Find where the given text appears and provide that cell's center as [x, y] coordinate. 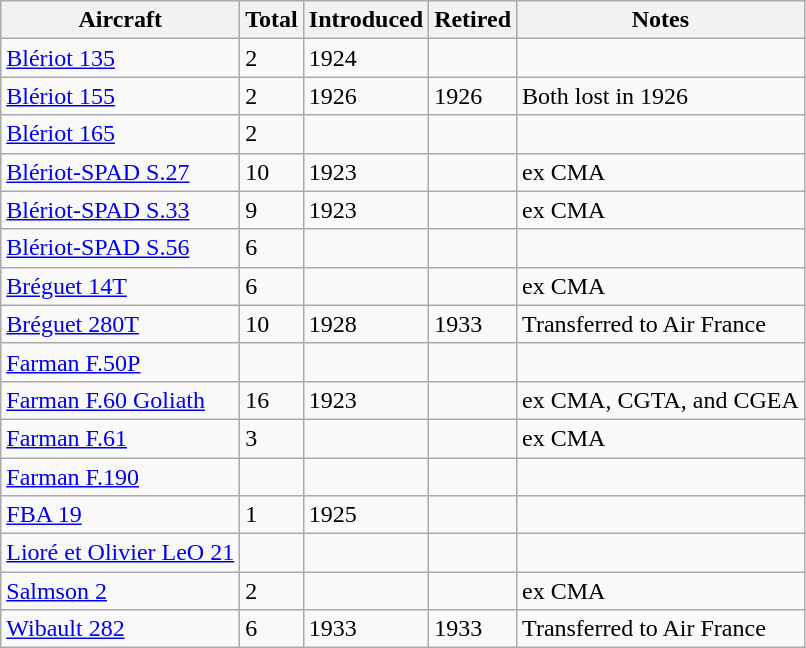
Bréguet 280T [120, 324]
Farman F.61 [120, 438]
Both lost in 1926 [661, 96]
16 [272, 400]
Blériot 165 [120, 134]
Blériot 135 [120, 58]
Blériot-SPAD S.27 [120, 172]
3 [272, 438]
FBA 19 [120, 515]
9 [272, 210]
Wibault 282 [120, 629]
Notes [661, 20]
Total [272, 20]
Blériot 155 [120, 96]
1928 [366, 324]
Aircraft [120, 20]
Salmson 2 [120, 591]
Farman F.50P [120, 362]
Farman F.60 Goliath [120, 400]
Introduced [366, 20]
ex CMA, CGTA, and CGEA [661, 400]
1 [272, 515]
Bréguet 14T [120, 286]
Blériot-SPAD S.56 [120, 248]
Farman F.190 [120, 477]
Blériot-SPAD S.33 [120, 210]
Retired [473, 20]
1924 [366, 58]
1925 [366, 515]
Lioré et Olivier LeO 21 [120, 553]
